Return the (x, y) coordinate for the center point of the cell that contains the specified text.  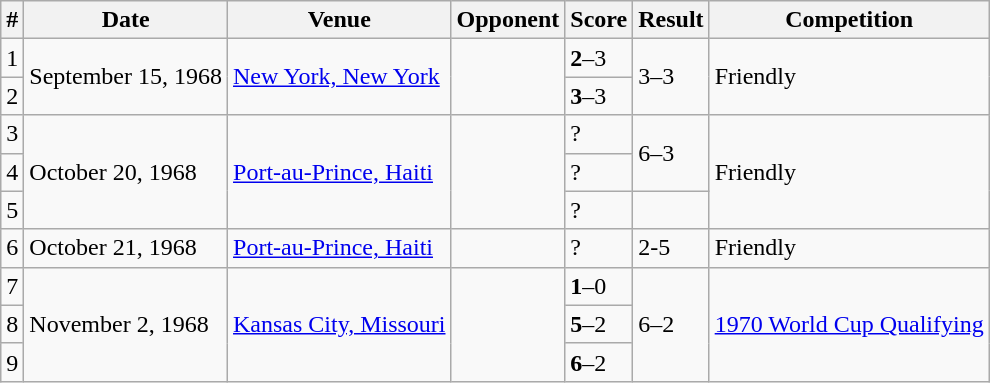
1970 World Cup Qualifying (849, 324)
Date (126, 20)
8 (12, 324)
2 (12, 96)
Opponent (508, 20)
5 (12, 210)
September 15, 1968 (126, 77)
2–3 (599, 58)
3 (12, 134)
6 (12, 248)
October 20, 1968 (126, 172)
Result (671, 20)
1–0 (599, 286)
2-5 (671, 248)
Competition (849, 20)
# (12, 20)
New York, New York (340, 77)
Score (599, 20)
1 (12, 58)
7 (12, 286)
Venue (340, 20)
9 (12, 362)
5–2 (599, 324)
November 2, 1968 (126, 324)
4 (12, 172)
October 21, 1968 (126, 248)
6–3 (671, 153)
Kansas City, Missouri (340, 324)
